Detect which cell encompasses the target text, then output its (X, Y) center coordinate. 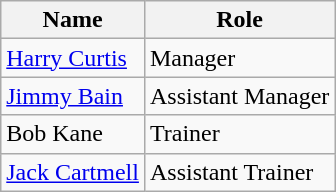
Jack Cartmell (73, 172)
Bob Kane (73, 134)
Name (73, 20)
Assistant Trainer (239, 172)
Trainer (239, 134)
Harry Curtis (73, 58)
Assistant Manager (239, 96)
Manager (239, 58)
Jimmy Bain (73, 96)
Role (239, 20)
